Identify which cell holds the provided text, then report its (x, y) central coordinate. 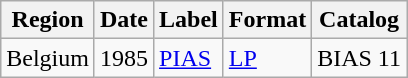
LP (267, 58)
Label (189, 20)
Date (124, 20)
Catalog (360, 20)
PIAS (189, 58)
BIAS 11 (360, 58)
Region (48, 20)
Belgium (48, 58)
1985 (124, 58)
Format (267, 20)
